Output the [x, y] coordinate of the center of the cell containing the given text.  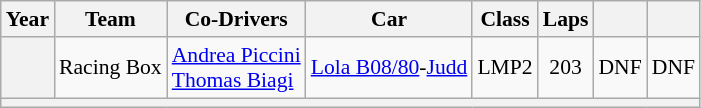
Andrea Piccini Thomas Biagi [236, 68]
LMP2 [504, 68]
Co-Drivers [236, 19]
Lola B08/80-Judd [390, 68]
Class [504, 19]
Car [390, 19]
Year [28, 19]
Laps [566, 19]
Team [110, 19]
Racing Box [110, 68]
203 [566, 68]
